Return the [x, y] coordinate for the center point of the cell that contains the specified text.  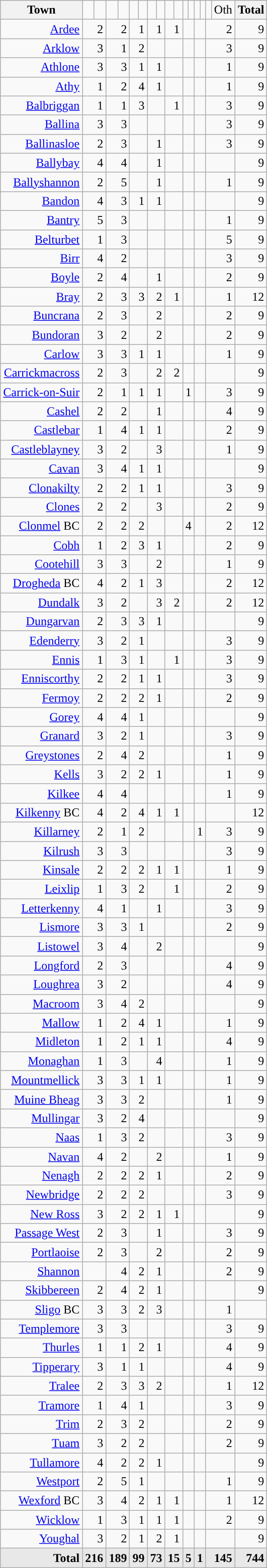
Killarney [41, 831]
Ballina [41, 125]
Ballyshannon [41, 182]
Edenderry [41, 641]
Ennis [41, 660]
Kells [41, 774]
Clones [41, 507]
Midleton [41, 1042]
Dundalk [41, 602]
Navan [41, 1156]
Mallow [41, 1023]
Clonakilty [41, 488]
Wexford BC [41, 1501]
Shannon [41, 1271]
Ballybay [41, 163]
Oth [223, 10]
Town [41, 10]
Mullingar [41, 1118]
Dungarvan [41, 622]
Tipperary [41, 1367]
Tramore [41, 1405]
Bundoran [41, 335]
Castleblayney [41, 449]
Macroom [41, 1004]
New Ross [41, 1214]
Listowel [41, 946]
Buncrana [41, 316]
Lismore [41, 927]
Tralee [41, 1386]
Balbriggan [41, 105]
Mountmellick [41, 1080]
Drogheda BC [41, 583]
Templemore [41, 1329]
Westport [41, 1482]
Naas [41, 1137]
Bandon [41, 201]
Athy [41, 86]
Thurles [41, 1348]
Leixlip [41, 889]
Clonmel BC [41, 526]
Letterkenny [41, 908]
Greystones [41, 755]
Carrickmacross [41, 373]
Nenagh [41, 1176]
Cavan [41, 468]
Gorey [41, 717]
Loughrea [41, 985]
Bantry [41, 220]
Kinsale [41, 870]
Trim [41, 1424]
Longford [41, 966]
Youghal [41, 1539]
Sligo BC [41, 1309]
99 [139, 1558]
Tuam [41, 1443]
Kilkenny BC [41, 812]
Wicklow [41, 1520]
73 [156, 1558]
Monaghan [41, 1061]
Cobh [41, 545]
Cashel [41, 411]
Enniscorthy [41, 679]
15 [174, 1558]
Carrick-on-Suir [41, 392]
Boyle [41, 278]
Skibbereen [41, 1290]
Ardee [41, 29]
Carlow [41, 354]
Athlone [41, 67]
Newbridge [41, 1195]
Ballinasloe [41, 144]
Kilkee [41, 793]
189 [118, 1558]
145 [220, 1558]
Muine Bheag [41, 1099]
Granard [41, 736]
Arklow [41, 48]
Castlebar [41, 430]
Bray [41, 297]
Kilrush [41, 851]
Passage West [41, 1233]
Cootehill [41, 564]
Tullamore [41, 1463]
Fermoy [41, 698]
744 [251, 1558]
Belturbet [41, 239]
Birr [41, 259]
Portlaoise [41, 1252]
216 [95, 1558]
